Locate the cell with the specified text and output its (x, y) center coordinate. 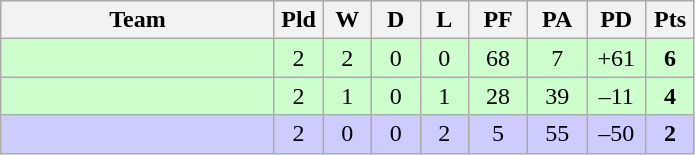
28 (498, 96)
D (396, 20)
4 (670, 96)
W (348, 20)
39 (558, 96)
L (444, 20)
Team (138, 20)
6 (670, 58)
Pts (670, 20)
68 (498, 58)
–50 (616, 134)
55 (558, 134)
PD (616, 20)
–11 (616, 96)
+61 (616, 58)
5 (498, 134)
PA (558, 20)
Pld (298, 20)
PF (498, 20)
7 (558, 58)
